Output the (X, Y) coordinate of the center of the cell containing the given text.  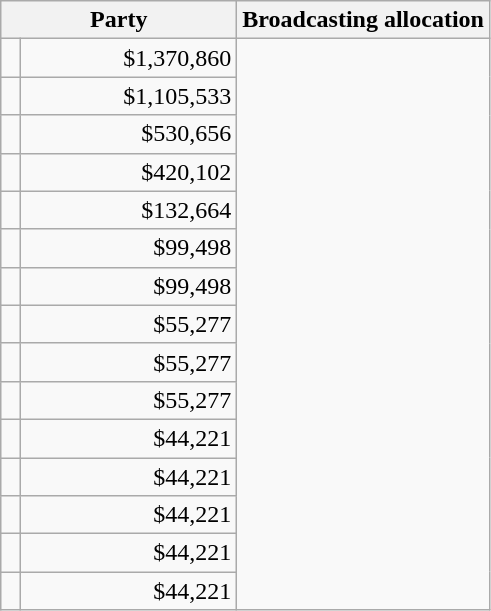
Broadcasting allocation (364, 20)
$420,102 (129, 172)
$530,656 (129, 134)
$132,664 (129, 210)
$1,105,533 (129, 96)
$1,370,860 (129, 58)
Party (119, 20)
